Extract the [x, y] coordinate from the center of the cell holding the provided text.  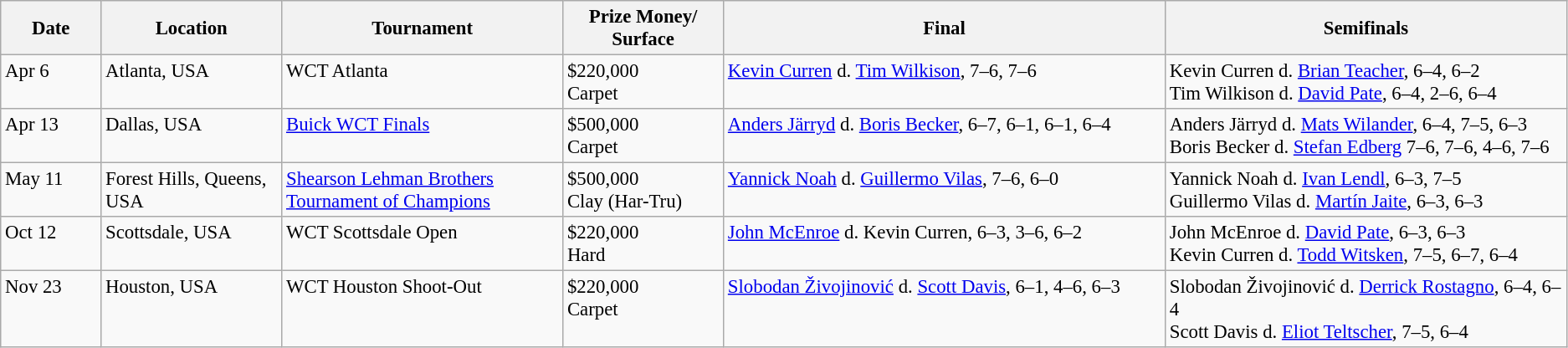
Nov 23 [51, 310]
Yannick Noah d. Guillermo Vilas, 7–6, 6–0 [945, 191]
Forest Hills, Queens, USA [192, 191]
Anders Järryd d. Boris Becker, 6–7, 6–1, 6–1, 6–4 [945, 136]
Kevin Curren d. Brian Teacher, 6–4, 6–2 Tim Wilkison d. David Pate, 6–4, 2–6, 6–4 [1366, 82]
Tournament [423, 28]
Prize Money/Surface [643, 28]
John McEnroe d. David Pate, 6–3, 6–3 Kevin Curren d. Todd Witsken, 7–5, 6–7, 6–4 [1366, 244]
Final [945, 28]
Date [51, 28]
Location [192, 28]
Semifinals [1366, 28]
Apr 13 [51, 136]
Atlanta, USA [192, 82]
May 11 [51, 191]
WCT Houston Shoot-Out [423, 310]
$220,000Hard [643, 244]
Kevin Curren d. Tim Wilkison, 7–6, 7–6 [945, 82]
Slobodan Živojinović d. Derrick Rostagno, 6–4, 6–4 Scott Davis d. Eliot Teltscher, 7–5, 6–4 [1366, 310]
Yannick Noah d. Ivan Lendl, 6–3, 7–5 Guillermo Vilas d. Martín Jaite, 6–3, 6–3 [1366, 191]
Shearson Lehman Brothers Tournament of Champions [423, 191]
Apr 6 [51, 82]
WCT Scottsdale Open [423, 244]
John McEnroe d. Kevin Curren, 6–3, 3–6, 6–2 [945, 244]
WCT Atlanta [423, 82]
Oct 12 [51, 244]
Scottsdale, USA [192, 244]
Anders Järryd d. Mats Wilander, 6–4, 7–5, 6–3 Boris Becker d. Stefan Edberg 7–6, 7–6, 4–6, 7–6 [1366, 136]
Dallas, USA [192, 136]
Houston, USA [192, 310]
$500,000Carpet [643, 136]
Buick WCT Finals [423, 136]
Slobodan Živojinović d. Scott Davis, 6–1, 4–6, 6–3 [945, 310]
$500,000Clay (Har-Tru) [643, 191]
